Locate the cell with the specified text and output its [x, y] center coordinate. 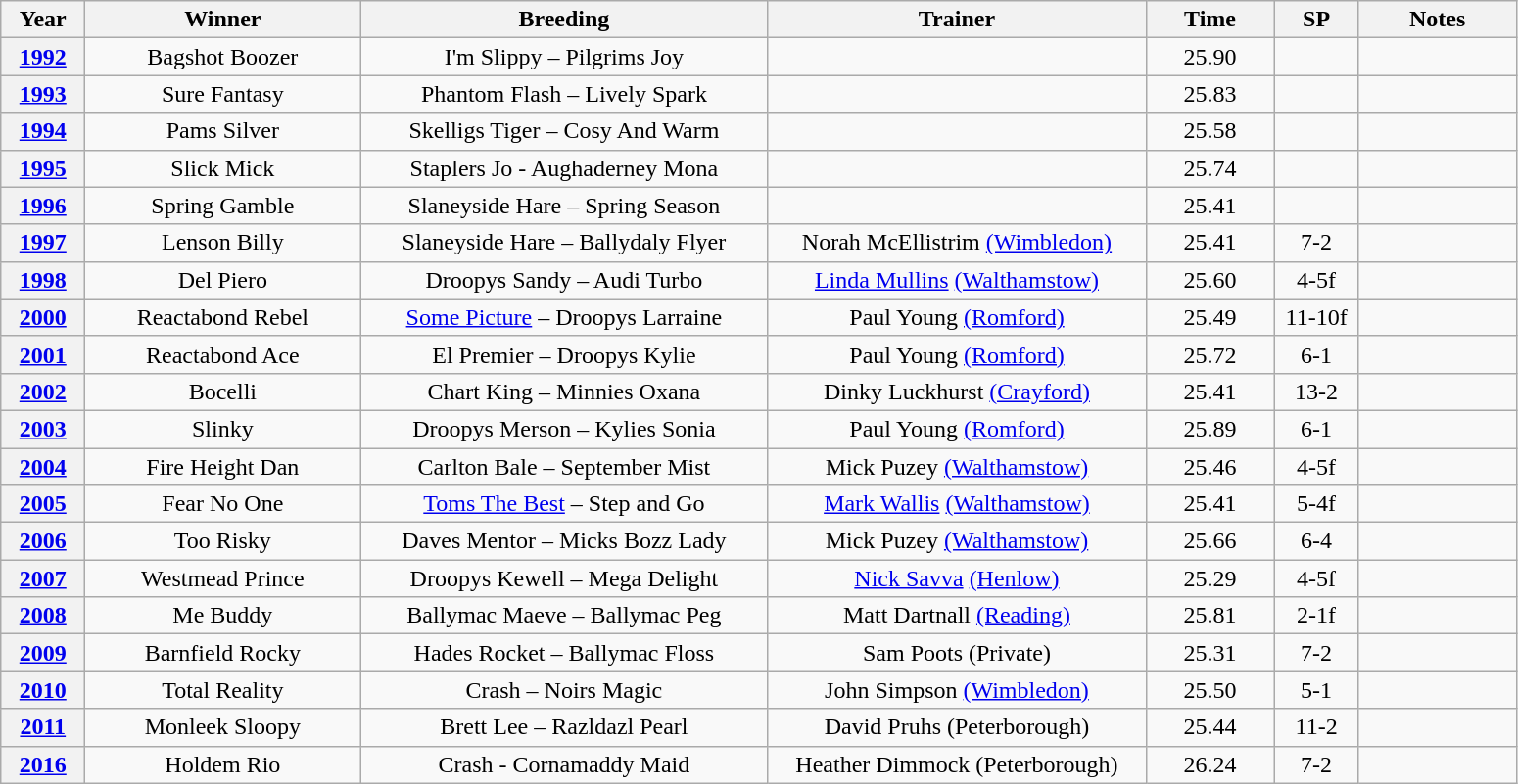
2011 [43, 727]
Slinky [223, 429]
25.89 [1210, 429]
2003 [43, 429]
Mark Wallis (Walthamstow) [957, 504]
Crash - Cornamaddy Maid [564, 764]
Toms The Best – Step and Go [564, 504]
25.49 [1210, 317]
Breeding [564, 20]
1994 [43, 131]
1992 [43, 57]
Winner [223, 20]
25.72 [1210, 354]
Fear No One [223, 504]
25.66 [1210, 541]
Year [43, 20]
25.74 [1210, 168]
El Premier – Droopys Kylie [564, 354]
Norah McEllistrim (Wimbledon) [957, 243]
25.31 [1210, 653]
Phantom Flash – Lively Spark [564, 94]
Sam Poots (Private) [957, 653]
2008 [43, 616]
Slick Mick [223, 168]
2004 [43, 467]
Hades Rocket – Ballymac Floss [564, 653]
25.44 [1210, 727]
Del Piero [223, 280]
Brett Lee – Razldazl Pearl [564, 727]
2-1f [1316, 616]
Linda Mullins (Walthamstow) [957, 280]
Droopys Kewell – Mega Delight [564, 578]
25.83 [1210, 94]
1995 [43, 168]
Matt Dartnall (Reading) [957, 616]
Trainer [957, 20]
Lenson Billy [223, 243]
Crash – Noirs Magic [564, 690]
Reactabond Ace [223, 354]
2007 [43, 578]
John Simpson (Wimbledon) [957, 690]
Holdem Rio [223, 764]
2016 [43, 764]
6-4 [1316, 541]
Some Picture – Droopys Larraine [564, 317]
2001 [43, 354]
Slaneyside Hare – Spring Season [564, 206]
Spring Gamble [223, 206]
2006 [43, 541]
Heather Dimmock (Peterborough) [957, 764]
Slaneyside Hare – Ballydaly Flyer [564, 243]
Droopys Sandy – Audi Turbo [564, 280]
26.24 [1210, 764]
Bocelli [223, 392]
Reactabond Rebel [223, 317]
5-4f [1316, 504]
5-1 [1316, 690]
2002 [43, 392]
2005 [43, 504]
Westmead Prince [223, 578]
Sure Fantasy [223, 94]
11-2 [1316, 727]
Skelligs Tiger – Cosy And Warm [564, 131]
25.90 [1210, 57]
Staplers Jo - Aughaderney Mona [564, 168]
25.60 [1210, 280]
Fire Height Dan [223, 467]
Dinky Luckhurst (Crayford) [957, 392]
Chart King – Minnies Oxana [564, 392]
Ballymac Maeve – Ballymac Peg [564, 616]
SP [1316, 20]
25.29 [1210, 578]
Total Reality [223, 690]
25.81 [1210, 616]
Bagshot Boozer [223, 57]
I'm Slippy – Pilgrims Joy [564, 57]
Monleek Sloopy [223, 727]
Nick Savva (Henlow) [957, 578]
13-2 [1316, 392]
Notes [1438, 20]
2009 [43, 653]
Time [1210, 20]
2010 [43, 690]
1998 [43, 280]
Too Risky [223, 541]
David Pruhs (Peterborough) [957, 727]
11-10f [1316, 317]
1993 [43, 94]
1997 [43, 243]
25.58 [1210, 131]
Barnfield Rocky [223, 653]
Pams Silver [223, 131]
25.50 [1210, 690]
1996 [43, 206]
Droopys Merson – Kylies Sonia [564, 429]
Me Buddy [223, 616]
2000 [43, 317]
25.46 [1210, 467]
Daves Mentor – Micks Bozz Lady [564, 541]
Carlton Bale – September Mist [564, 467]
